Find where the given text appears and provide that cell's center as (X, Y) coordinate. 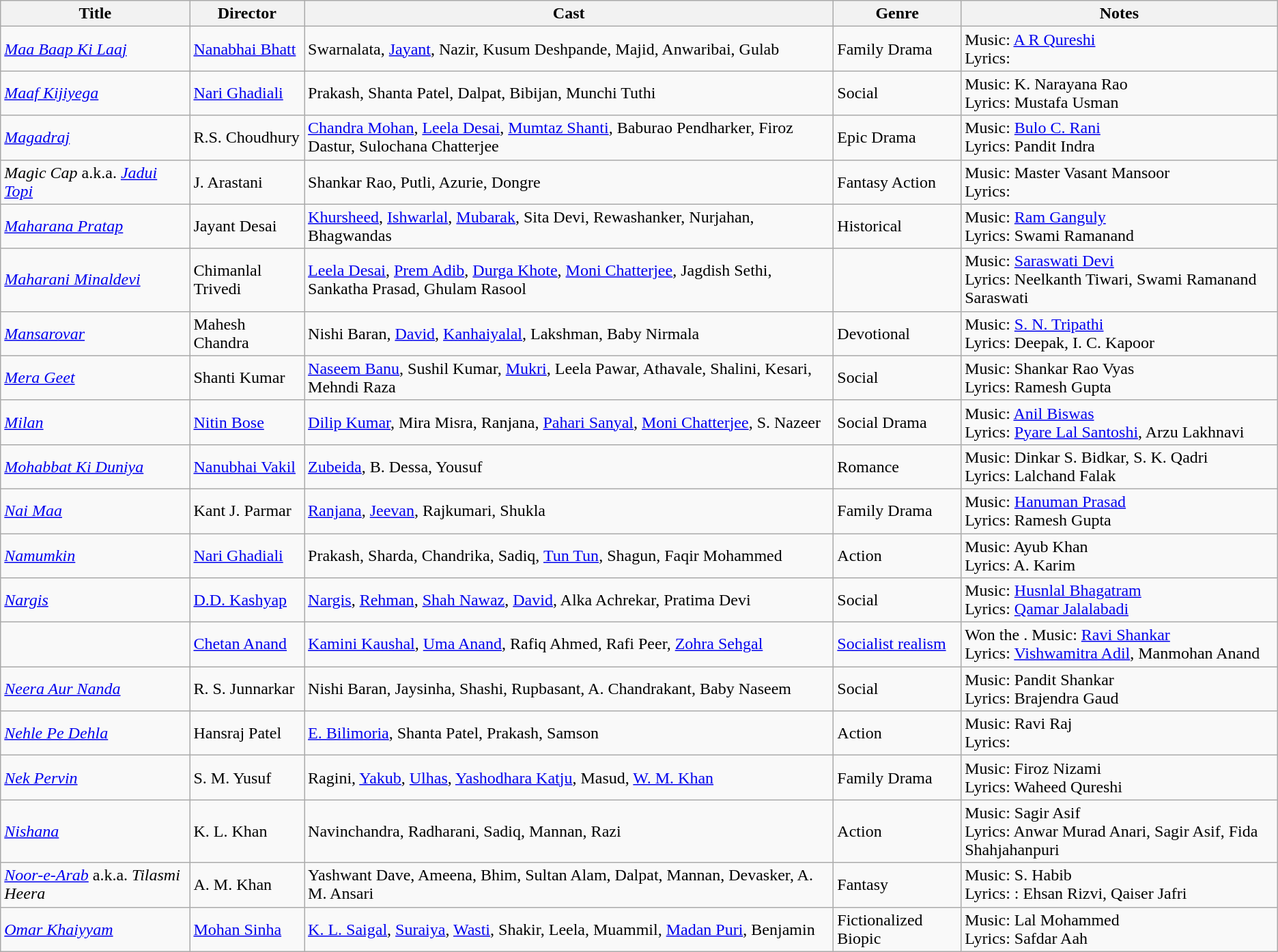
Chandra Mohan, Leela Desai, Mumtaz Shanti, Baburao Pendharker, Firoz Dastur, Sulochana Chatterjee (569, 138)
Nargis, Rehman, Shah Nawaz, David, Alka Achrekar, Pratima Devi (569, 601)
E. Bilimoria, Shanta Patel, Prakash, Samson (569, 733)
Prakash, Sharda, Chandrika, Sadiq, Tun Tun, Shagun, Faqir Mohammed (569, 556)
Fantasy (897, 884)
Nai Maa (96, 510)
Zubeida, B. Dessa, Yousuf (569, 467)
Title (96, 14)
Nitin Bose (247, 422)
Magadraj (96, 138)
Omar Khaiyyam (96, 929)
Music: Ram GangulyLyrics: Swami Ramanand (1120, 227)
Maharana Pratap (96, 227)
Naseem Banu, Sushil Kumar, Mukri, Leela Pawar, Athavale, Shalini, Kesari, Mehndi Raza (569, 378)
Music: Ravi RajLyrics: (1120, 733)
Kamini Kaushal, Uma Anand, Rafiq Ahmed, Rafi Peer, Zohra Sehgal (569, 644)
Leela Desai, Prem Adib, Durga Khote, Moni Chatterjee, Jagdish Sethi, Sankatha Prasad, Ghulam Rasool (569, 280)
Mansarovar (96, 333)
Mohan Sinha (247, 929)
Music: Lal Mohammed Lyrics: Safdar Aah (1120, 929)
Music: Dinkar S. Bidkar, S. K. QadriLyrics: Lalchand Falak (1120, 467)
Fantasy Action (897, 182)
Mahesh Chandra (247, 333)
Milan (96, 422)
Mera Geet (96, 378)
Music: Saraswati DeviLyrics: Neelkanth Tiwari, Swami Ramanand Saraswati (1120, 280)
Fictionalized Biopic (897, 929)
Music: Sagir AsifLyrics: Anwar Murad Anari, Sagir Asif, Fida Shahjahanpuri (1120, 831)
S. M. Yusuf (247, 778)
Music: Firoz NizamiLyrics: Waheed Qureshi (1120, 778)
Historical (897, 227)
R. S. Junnarkar (247, 689)
Chimanlal Trivedi (247, 280)
Music: Bulo C. RaniLyrics: Pandit Indra (1120, 138)
Music: Husnlal BhagatramLyrics: Qamar Jalalabadi (1120, 601)
Yashwant Dave, Ameena, Bhim, Sultan Alam, Dalpat, Mannan, Devasker, A. M. Ansari (569, 884)
Music: S. N. TripathiLyrics: Deepak, I. C. Kapoor (1120, 333)
Music: A R QureshiLyrics: (1120, 49)
Dilip Kumar, Mira Misra, Ranjana, Pahari Sanyal, Moni Chatterjee, S. Nazeer (569, 422)
Navinchandra, Radharani, Sadiq, Mannan, Razi (569, 831)
Nanubhai Vakil (247, 467)
Director (247, 14)
Nishi Baran, Jaysinha, Shashi, Rupbasant, A. Chandrakant, Baby Naseem (569, 689)
Jayant Desai (247, 227)
Ragini, Yakub, Ulhas, Yashodhara Katju, Masud, W. M. Khan (569, 778)
Won the . Music: Ravi ShankarLyrics: Vishwamitra Adil, Manmohan Anand (1120, 644)
Romance (897, 467)
D.D. Kashyap (247, 601)
Music: Shankar Rao VyasLyrics: Ramesh Gupta (1120, 378)
Khursheed, Ishwarlal, Mubarak, Sita Devi, Rewashanker, Nurjahan, Bhagwandas (569, 227)
Socialist realism (897, 644)
R.S. Choudhury (247, 138)
Noor-e-Arab a.k.a. Tilasmi Heera (96, 884)
Music: K. Narayana RaoLyrics: Mustafa Usman (1120, 93)
Epic Drama (897, 138)
Prakash, Shanta Patel, Dalpat, Bibijan, Munchi Tuthi (569, 93)
Neera Aur Nanda (96, 689)
A. M. Khan (247, 884)
Genre (897, 14)
Maaf Kijiyega (96, 93)
Maa Baap Ki Laaj (96, 49)
Nargis (96, 601)
Music: Pandit ShankarLyrics: Brajendra Gaud (1120, 689)
Swarnalata, Jayant, Nazir, Kusum Deshpande, Majid, Anwaribai, Gulab (569, 49)
Magic Cap a.k.a. Jadui Topi (96, 182)
Music: S. HabibLyrics: : Ehsan Rizvi, Qaiser Jafri (1120, 884)
J. Arastani (247, 182)
Shankar Rao, Putli, Azurie, Dongre (569, 182)
Kant J. Parmar (247, 510)
Chetan Anand (247, 644)
Nehle Pe Dehla (96, 733)
Music: Anil BiswasLyrics: Pyare Lal Santoshi, Arzu Lakhnavi (1120, 422)
Notes (1120, 14)
Devotional (897, 333)
Mohabbat Ki Duniya (96, 467)
Nanabhai Bhatt (247, 49)
K. L. Saigal, Suraiya, Wasti, Shakir, Leela, Muammil, Madan Puri, Benjamin (569, 929)
Hansraj Patel (247, 733)
Ranjana, Jeevan, Rajkumari, Shukla (569, 510)
Music: Master Vasant MansoorLyrics: (1120, 182)
Nishana (96, 831)
Namumkin (96, 556)
Maharani Minaldevi (96, 280)
Nishi Baran, David, Kanhaiyalal, Lakshman, Baby Nirmala (569, 333)
Nek Pervin (96, 778)
Shanti Kumar (247, 378)
Social Drama (897, 422)
Music: Ayub KhanLyrics: A. Karim (1120, 556)
Music: Hanuman PrasadLyrics: Ramesh Gupta (1120, 510)
K. L. Khan (247, 831)
Cast (569, 14)
